From the cell containing the given text, extract its center point as [x, y] coordinate. 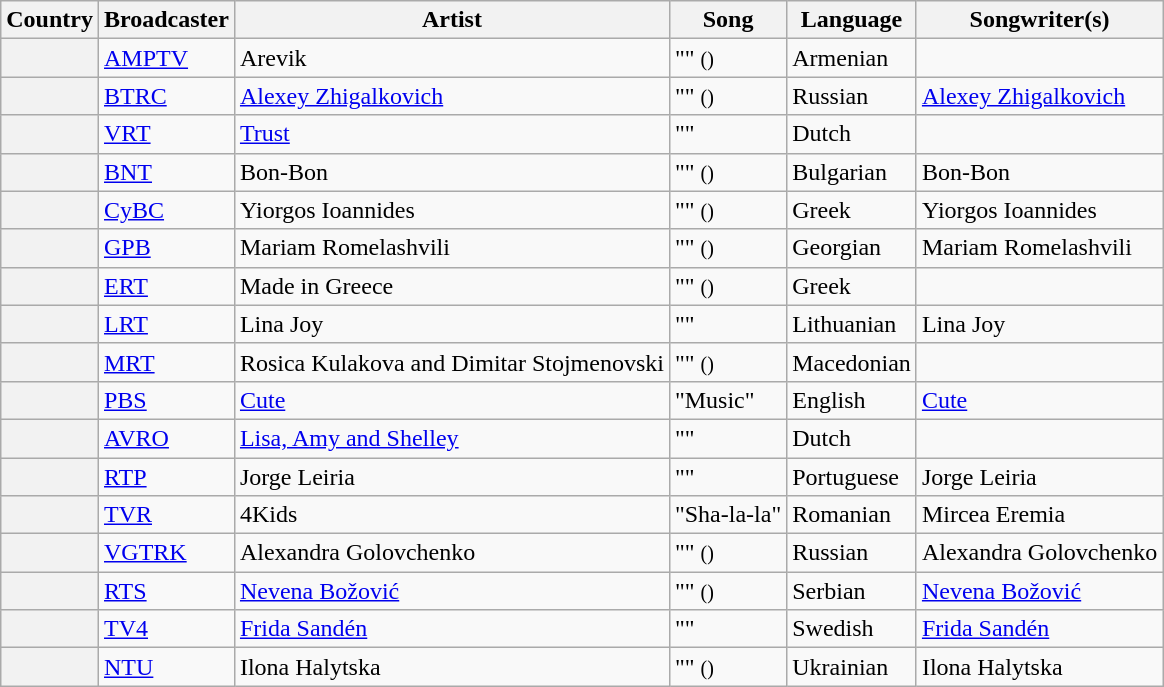
AMPTV [166, 58]
English [852, 400]
BTRC [166, 96]
"Sha-la-la" [728, 515]
Serbian [852, 591]
Armenian [852, 58]
MRT [166, 362]
Arevik [452, 58]
Artist [452, 20]
Broadcaster [166, 20]
Portuguese [852, 477]
AVRO [166, 438]
4Kids [452, 515]
TVR [166, 515]
Made in Greece [452, 286]
VRT [166, 134]
TV4 [166, 629]
LRT [166, 324]
Mircea Eremia [1039, 515]
VGTRK [166, 553]
Rosica Kulakova and Dimitar Stojmenovski [452, 362]
Songwriter(s) [1039, 20]
ERT [166, 286]
RTP [166, 477]
Romanian [852, 515]
"Music" [728, 400]
NTU [166, 667]
PBS [166, 400]
Ukrainian [852, 667]
Swedish [852, 629]
Song [728, 20]
Language [852, 20]
GPB [166, 248]
Country [50, 20]
BNT [166, 172]
RTS [166, 591]
Trust [452, 134]
Lithuanian [852, 324]
Macedonian [852, 362]
Georgian [852, 248]
CyBC [166, 210]
Lisa, Amy and Shelley [452, 438]
Bulgarian [852, 172]
